Output the (X, Y) coordinate of the center of the cell containing the given text.  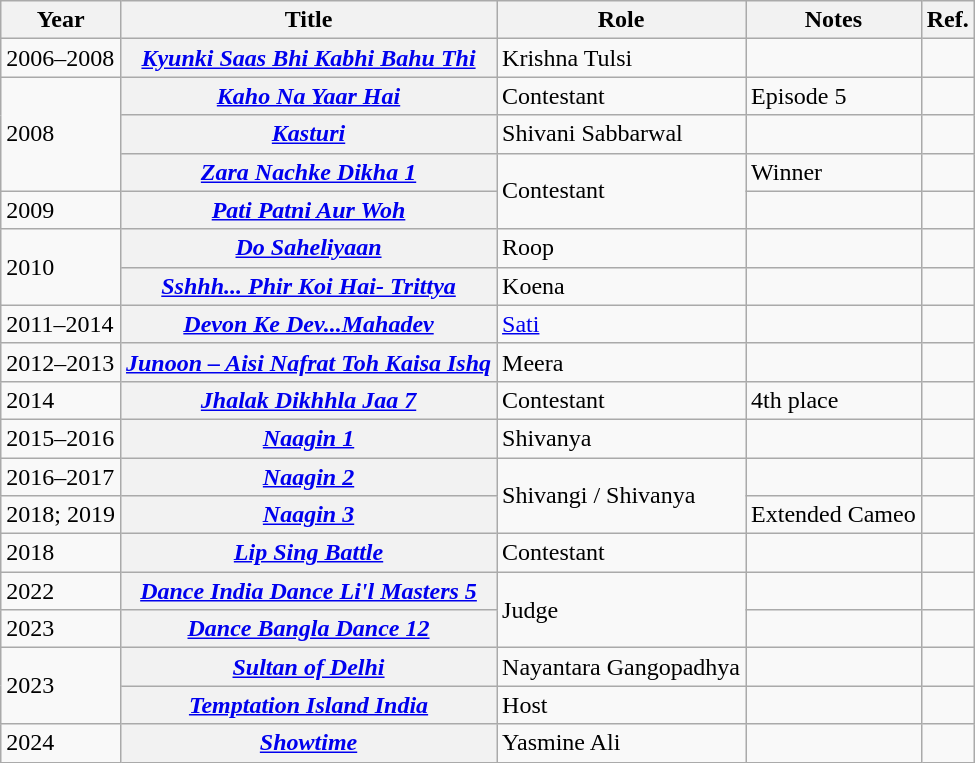
Temptation Island India (308, 705)
Naagin 2 (308, 477)
Shivani Sabbarwal (622, 134)
Notes (834, 20)
Kasturi (308, 134)
Devon Ke Dev...Mahadev (308, 324)
2011–2014 (61, 324)
Showtime (308, 743)
Episode 5 (834, 96)
Sati (622, 324)
Sshhh... Phir Koi Hai- Trittya (308, 286)
Winner (834, 172)
Judge (622, 610)
Yasmine Ali (622, 743)
2009 (61, 210)
2014 (61, 400)
Ref. (948, 20)
Koena (622, 286)
2008 (61, 134)
2010 (61, 267)
Kaho Na Yaar Hai (308, 96)
Sultan of Delhi (308, 667)
Jhalak Dikhhla Jaa 7 (308, 400)
Extended Cameo (834, 515)
2015–2016 (61, 438)
2018; 2019 (61, 515)
Role (622, 20)
2012–2013 (61, 362)
Krishna Tulsi (622, 58)
2018 (61, 553)
Pati Patni Aur Woh (308, 210)
Naagin 1 (308, 438)
2016–2017 (61, 477)
Host (622, 705)
Title (308, 20)
Dance Bangla Dance 12 (308, 629)
4th place (834, 400)
Kyunki Saas Bhi Kabhi Bahu Thi (308, 58)
Do Saheliyaan (308, 248)
2006–2008 (61, 58)
Roop (622, 248)
2024 (61, 743)
Lip Sing Battle (308, 553)
2022 (61, 591)
Dance India Dance Li'l Masters 5 (308, 591)
Year (61, 20)
Shivangi / Shivanya (622, 496)
Zara Nachke Dikha 1 (308, 172)
Nayantara Gangopadhya (622, 667)
Shivanya (622, 438)
Naagin 3 (308, 515)
Junoon – Aisi Nafrat Toh Kaisa Ishq (308, 362)
Meera (622, 362)
